Locate the cell with the specified text and output its [X, Y] center coordinate. 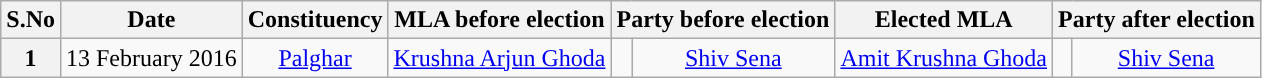
Krushna Arjun Ghoda [500, 58]
Party before election [723, 20]
Elected MLA [944, 20]
Constituency [315, 20]
Amit Krushna Ghoda [944, 58]
Date [151, 20]
Palghar [315, 58]
MLA before election [500, 20]
Party after election [1157, 20]
13 February 2016 [151, 58]
S.No [31, 20]
1 [31, 58]
